Extract the [X, Y] coordinate from the center of the cell holding the provided text.  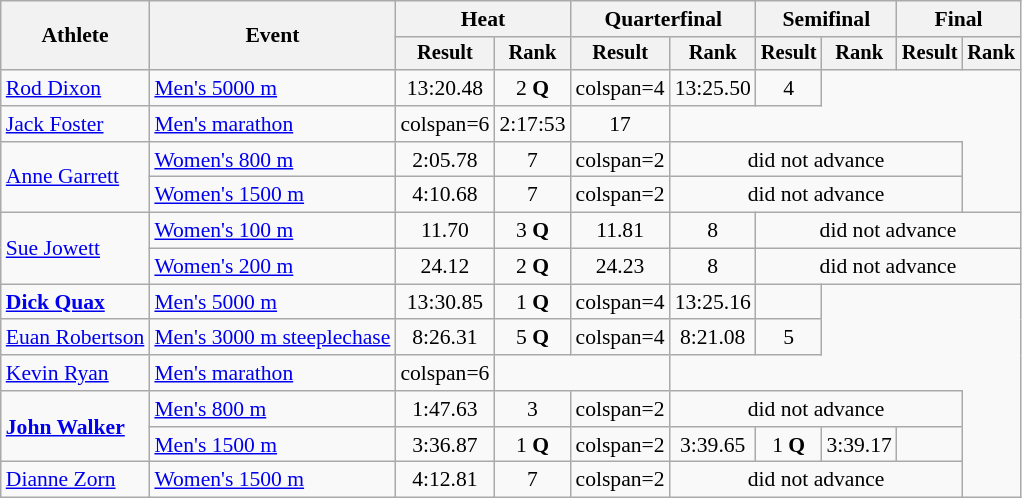
3:39.17 [858, 445]
Athlete [76, 36]
Men's 800 m [272, 409]
5 [789, 338]
13:25.50 [713, 88]
13:20.48 [444, 88]
Heat [482, 19]
11.81 [620, 231]
4:10.68 [444, 195]
8:26.31 [444, 338]
5 Q [532, 338]
Euan Robertson [76, 338]
24.23 [620, 267]
3:36.87 [444, 445]
11.70 [444, 231]
Dick Quax [76, 302]
Women's 100 m [272, 231]
Event [272, 36]
1:47.63 [444, 409]
13:25.16 [713, 302]
17 [620, 124]
Sue Jowett [76, 248]
Semifinal [826, 19]
Rod Dixon [76, 88]
Men's 3000 m steeplechase [272, 338]
24.12 [444, 267]
2:17:53 [532, 124]
3 Q [532, 231]
Anne Garrett [76, 178]
3 [532, 409]
2:05.78 [444, 160]
Jack Foster [76, 124]
Quarterfinal [664, 19]
Dianne Zorn [76, 480]
Kevin Ryan [76, 373]
Women's 200 m [272, 267]
8:21.08 [713, 338]
Women's 800 m [272, 160]
Men's 1500 m [272, 445]
John Walker [76, 426]
4:12.81 [444, 480]
4 [789, 88]
Final [958, 19]
13:30.85 [444, 302]
3:39.65 [713, 445]
